Search for the cell housing the specified text and yield its [x, y] center coordinate. 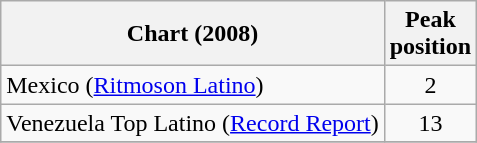
Mexico (Ritmoson Latino) [192, 85]
Venezuela Top Latino (Record Report) [192, 123]
2 [430, 85]
Chart (2008) [192, 34]
Peakposition [430, 34]
13 [430, 123]
